Search for the cell housing the specified text and yield its [x, y] center coordinate. 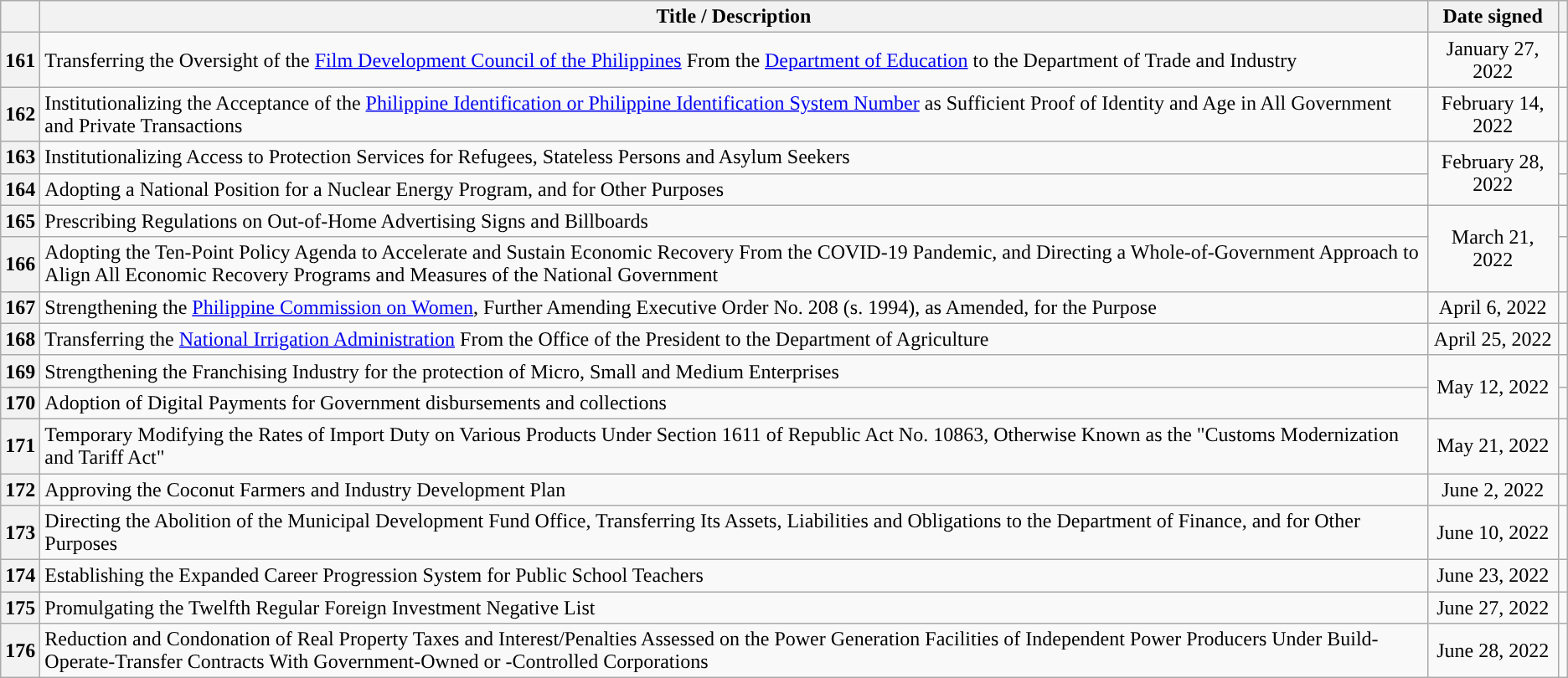
June 28, 2022 [1493, 651]
June 27, 2022 [1493, 608]
Adoption of Digital Payments for Government disbursements and collections [734, 403]
173 [20, 532]
Prescribing Regulations on Out-of-Home Advertising Signs and Billboards [734, 221]
May 21, 2022 [1493, 445]
166 [20, 265]
June 23, 2022 [1493, 576]
Title / Description [734, 17]
171 [20, 445]
March 21, 2022 [1493, 248]
163 [20, 157]
170 [20, 403]
168 [20, 339]
January 27, 2022 [1493, 60]
February 14, 2022 [1493, 114]
June 2, 2022 [1493, 490]
162 [20, 114]
May 12, 2022 [1493, 387]
167 [20, 307]
175 [20, 608]
176 [20, 651]
164 [20, 189]
April 25, 2022 [1493, 339]
Approving the Coconut Farmers and Industry Development Plan [734, 490]
Strengthening the Franchising Industry for the protection of Micro, Small and Medium Enterprises [734, 371]
Adopting a National Position for a Nuclear Energy Program, and for Other Purposes [734, 189]
April 6, 2022 [1493, 307]
June 10, 2022 [1493, 532]
Strengthening the Philippine Commission on Women, Further Amending Executive Order No. 208 (s. 1994), as Amended, for the Purpose [734, 307]
172 [20, 490]
Date signed [1493, 17]
165 [20, 221]
174 [20, 576]
Promulgating the Twelfth Regular Foreign Investment Negative List [734, 608]
Establishing the Expanded Career Progression System for Public School Teachers [734, 576]
169 [20, 371]
161 [20, 60]
Transferring the National Irrigation Administration From the Office of the President to the Department of Agriculture [734, 339]
February 28, 2022 [1493, 173]
Institutionalizing Access to Protection Services for Refugees, Stateless Persons and Asylum Seekers [734, 157]
